Determine the (X, Y) coordinate at the center of the cell enclosing the given text.  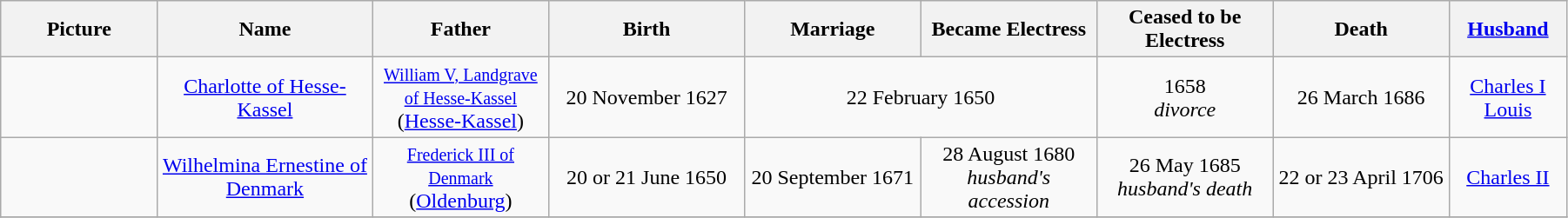
Charles I Louis (1507, 97)
20 September 1671 (833, 177)
Husband (1507, 30)
26 March 1686 (1361, 97)
26 May 1685husband's death (1184, 177)
Marriage (833, 30)
28 August 1680husband's accession (1008, 177)
Frederick III of Denmark(Oldenburg) (460, 177)
Charles II (1507, 177)
22 or 23 April 1706 (1361, 177)
22 February 1650 (921, 97)
Picture (79, 30)
20 November 1627 (647, 97)
20 or 21 June 1650 (647, 177)
Charlotte of Hesse-Kassel (265, 97)
Father (460, 30)
Name (265, 30)
Death (1361, 30)
Birth (647, 30)
1658divorce (1184, 97)
Wilhelmina Ernestine of Denmark (265, 177)
Ceased to be Electress (1184, 30)
Became Electress (1008, 30)
William V, Landgrave of Hesse-Kassel(Hesse-Kassel) (460, 97)
